Locate the cell with the specified text and output its [x, y] center coordinate. 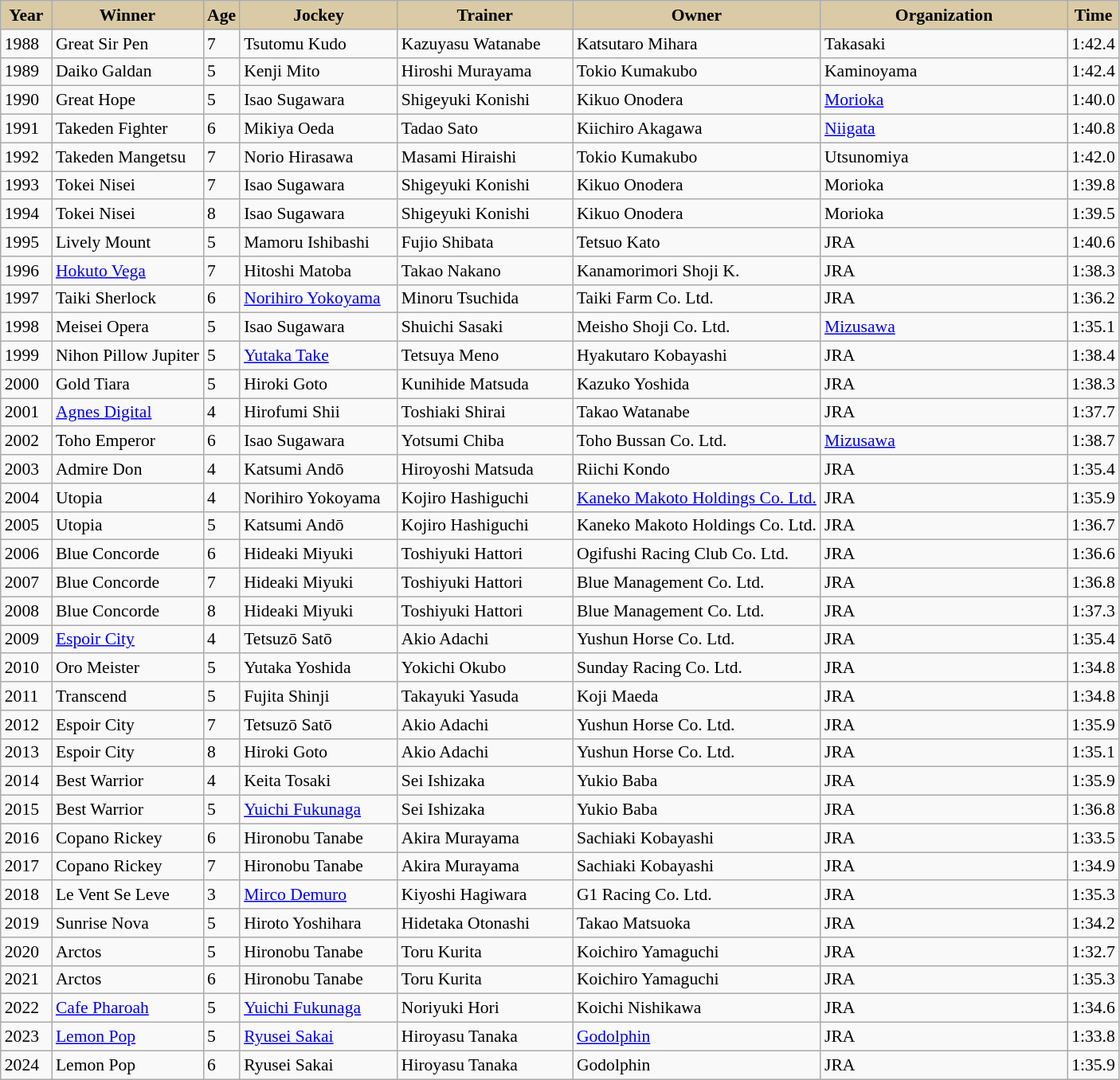
Yutaka Take [319, 356]
Trainer [485, 15]
Kiichiro Akagawa [696, 129]
2023 [26, 1037]
Admire Don [127, 469]
1997 [26, 299]
2022 [26, 1008]
1:34.9 [1093, 867]
Tsutomu Kudo [319, 44]
2014 [26, 781]
1:39.5 [1093, 214]
2017 [26, 867]
Hitoshi Matoba [319, 271]
Hyakutaro Kobayashi [696, 356]
3 [221, 895]
1:42.0 [1093, 157]
Sunday Racing Co. Ltd. [696, 668]
2006 [26, 554]
Katsutaro Mihara [696, 44]
Tetsuo Kato [696, 242]
Mirco Demuro [319, 895]
Nihon Pillow Jupiter [127, 356]
Gold Tiara [127, 384]
1995 [26, 242]
Hiroshi Murayama [485, 72]
2000 [26, 384]
Takeden Fighter [127, 129]
2018 [26, 895]
Kanamorimori Shoji K. [696, 271]
1992 [26, 157]
1:33.5 [1093, 838]
Toho Emperor [127, 441]
Age [221, 15]
2003 [26, 469]
Oro Meister [127, 668]
1:34.6 [1093, 1008]
1:36.6 [1093, 554]
Koichi Nishikawa [696, 1008]
Utsunomiya [944, 157]
Yutaka Yoshida [319, 668]
Le Vent Se Leve [127, 895]
2015 [26, 810]
2008 [26, 611]
Yotsumi Chiba [485, 441]
1:36.2 [1093, 299]
Takao Matsuoka [696, 923]
Hokuto Vega [127, 271]
Tadao Sato [485, 129]
2020 [26, 952]
Kunihide Matsuda [485, 384]
Niigata [944, 129]
Hiroto Yoshihara [319, 923]
1:40.6 [1093, 242]
Kaminoyama [944, 72]
G1 Racing Co. Ltd. [696, 895]
1990 [26, 100]
1994 [26, 214]
2021 [26, 980]
Takeden Mangetsu [127, 157]
1999 [26, 356]
2011 [26, 696]
Keita Tosaki [319, 781]
1993 [26, 186]
2009 [26, 640]
Yokichi Okubo [485, 668]
Mamoru Ishibashi [319, 242]
Koji Maeda [696, 696]
Fujio Shibata [485, 242]
2007 [26, 583]
Time [1093, 15]
Hirofumi Shii [319, 413]
2012 [26, 725]
1:38.4 [1093, 356]
Takayuki Yasuda [485, 696]
2010 [26, 668]
Cafe Pharoah [127, 1008]
2002 [26, 441]
1:34.2 [1093, 923]
1:36.7 [1093, 526]
Meisei Opera [127, 327]
Agnes Digital [127, 413]
2004 [26, 498]
2005 [26, 526]
Owner [696, 15]
Winner [127, 15]
Masami Hiraishi [485, 157]
Minoru Tsuchida [485, 299]
1:37.3 [1093, 611]
1:32.7 [1093, 952]
Organization [944, 15]
Great Sir Pen [127, 44]
Kenji Mito [319, 72]
Lively Mount [127, 242]
1998 [26, 327]
1:40.8 [1093, 129]
Norio Hirasawa [319, 157]
Meisho Shoji Co. Ltd. [696, 327]
Takao Nakano [485, 271]
2016 [26, 838]
Great Hope [127, 100]
Hiroyoshi Matsuda [485, 469]
Hidetaka Otonashi [485, 923]
Jockey [319, 15]
Kazuko Yoshida [696, 384]
Taiki Farm Co. Ltd. [696, 299]
Takao Watanabe [696, 413]
Fujita Shinji [319, 696]
2024 [26, 1065]
1:38.7 [1093, 441]
Transcend [127, 696]
Daiko Galdan [127, 72]
2001 [26, 413]
Toho Bussan Co. Ltd. [696, 441]
Kazuyasu Watanabe [485, 44]
Riichi Kondo [696, 469]
1988 [26, 44]
Takasaki [944, 44]
Ogifushi Racing Club Co. Ltd. [696, 554]
1:37.7 [1093, 413]
1996 [26, 271]
Year [26, 15]
Noriyuki Hori [485, 1008]
Mikiya Oeda [319, 129]
Kiyoshi Hagiwara [485, 895]
Sunrise Nova [127, 923]
Taiki Sherlock [127, 299]
Shuichi Sasaki [485, 327]
1:39.8 [1093, 186]
Toshiaki Shirai [485, 413]
1989 [26, 72]
2013 [26, 753]
2019 [26, 923]
1:40.0 [1093, 100]
1:33.8 [1093, 1037]
1991 [26, 129]
Tetsuya Meno [485, 356]
